Locate the cell with the specified text and output its (X, Y) center coordinate. 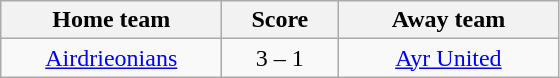
Away team (448, 20)
Airdrieonians (112, 58)
Home team (112, 20)
Ayr United (448, 58)
Score (280, 20)
3 – 1 (280, 58)
